Provide the [X, Y] coordinate of the cell's center where the given text is located.  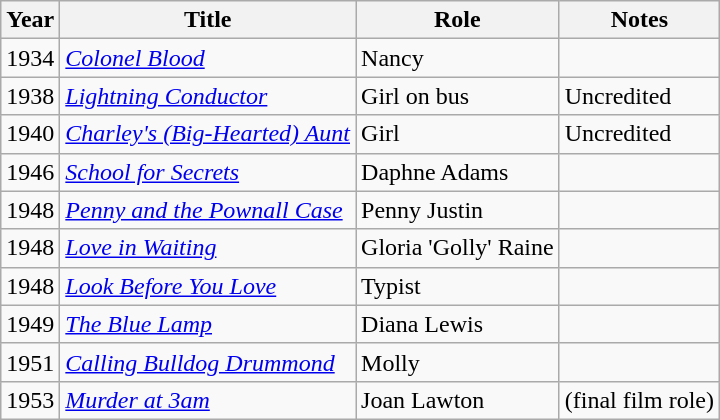
The Blue Lamp [208, 324]
1934 [30, 58]
1953 [30, 400]
Look Before You Love [208, 286]
Love in Waiting [208, 248]
Girl [458, 134]
Penny Justin [458, 210]
Year [30, 20]
1938 [30, 96]
Charley's (Big-Hearted) Aunt [208, 134]
1951 [30, 362]
Molly [458, 362]
Colonel Blood [208, 58]
1949 [30, 324]
Daphne Adams [458, 172]
Role [458, 20]
Murder at 3am [208, 400]
Notes [639, 20]
Diana Lewis [458, 324]
1946 [30, 172]
Lightning Conductor [208, 96]
Title [208, 20]
1940 [30, 134]
Girl on bus [458, 96]
Penny and the Pownall Case [208, 210]
(final film role) [639, 400]
Nancy [458, 58]
Joan Lawton [458, 400]
Calling Bulldog Drummond [208, 362]
School for Secrets [208, 172]
Gloria 'Golly' Raine [458, 248]
Typist [458, 286]
